Output the (x, y) coordinate of the center of the cell containing the given text.  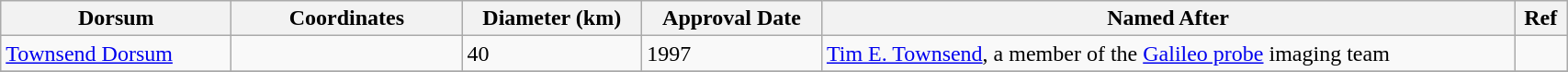
Townsend Dorsum (116, 54)
1997 (732, 54)
Coordinates (347, 18)
Diameter (km) (552, 18)
40 (552, 54)
Ref (1541, 18)
Approval Date (732, 18)
Dorsum (116, 18)
Tim E. Townsend, a member of the Galileo probe imaging team (1168, 54)
Named After (1168, 18)
